Extract the (x, y) coordinate from the center of the cell holding the provided text.  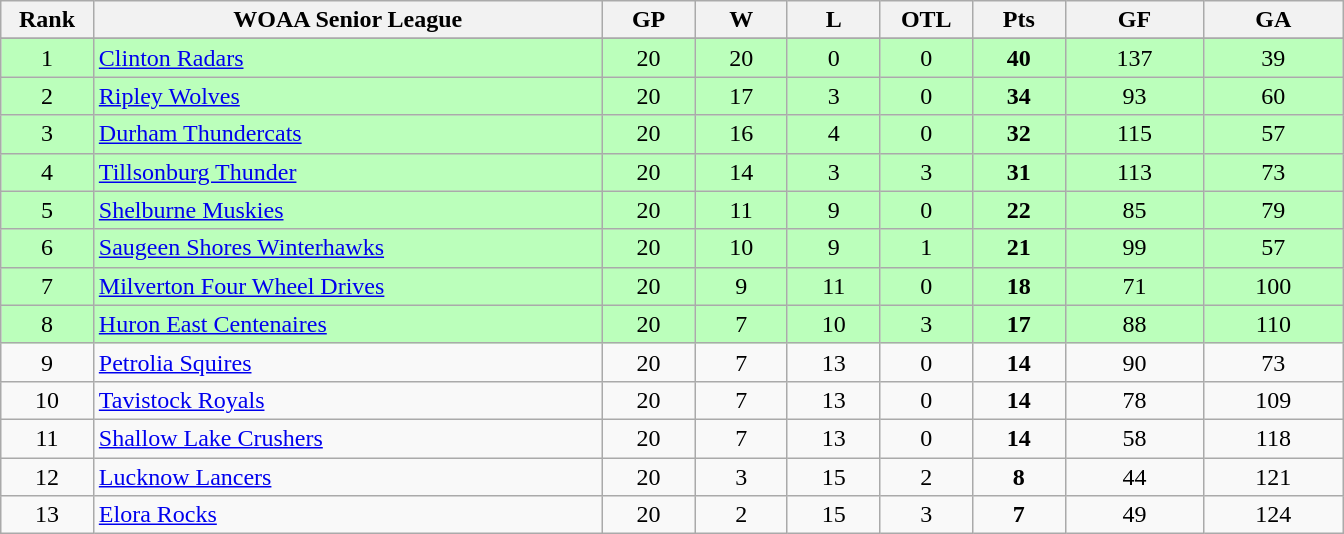
Tavistock Royals (348, 400)
34 (1020, 96)
124 (1274, 515)
90 (1134, 362)
Pts (1020, 20)
Lucknow Lancers (348, 477)
88 (1134, 324)
78 (1134, 400)
OTL (926, 20)
16 (742, 134)
31 (1020, 172)
115 (1134, 134)
93 (1134, 96)
79 (1274, 210)
6 (48, 248)
Ripley Wolves (348, 96)
44 (1134, 477)
40 (1020, 58)
Elora Rocks (348, 515)
137 (1134, 58)
113 (1134, 172)
Huron East Centenaires (348, 324)
GA (1274, 20)
WOAA Senior League (348, 20)
Saugeen Shores Winterhawks (348, 248)
Milverton Four Wheel Drives (348, 286)
85 (1134, 210)
60 (1274, 96)
GF (1134, 20)
GP (648, 20)
118 (1274, 438)
21 (1020, 248)
99 (1134, 248)
39 (1274, 58)
49 (1134, 515)
Rank (48, 20)
71 (1134, 286)
W (742, 20)
100 (1274, 286)
121 (1274, 477)
Shelburne Muskies (348, 210)
Tillsonburg Thunder (348, 172)
Shallow Lake Crushers (348, 438)
58 (1134, 438)
12 (48, 477)
L (834, 20)
Durham Thundercats (348, 134)
18 (1020, 286)
22 (1020, 210)
5 (48, 210)
Clinton Radars (348, 58)
32 (1020, 134)
109 (1274, 400)
110 (1274, 324)
Petrolia Squires (348, 362)
